Locate the cell with the specified text and output its [X, Y] center coordinate. 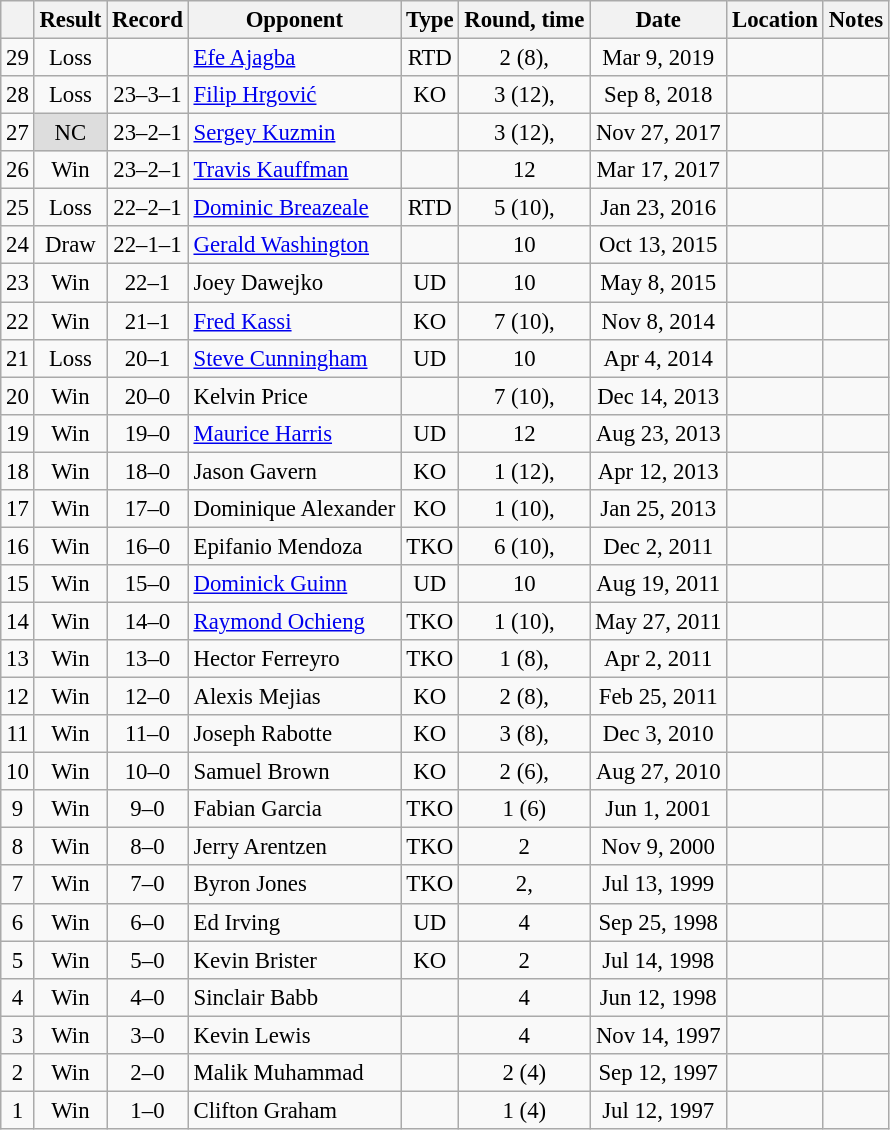
Feb 25, 2011 [658, 697]
12–0 [148, 697]
Efe Ajagba [294, 58]
22–1–1 [148, 245]
Jul 13, 1999 [658, 885]
15–0 [148, 584]
Fabian Garcia [294, 809]
17 [18, 509]
Joey Dawejko [294, 283]
Raymond Ochieng [294, 621]
Nov 14, 1997 [658, 1035]
13 [18, 659]
18 [18, 471]
Sinclair Babb [294, 997]
Aug 19, 2011 [658, 584]
26 [18, 170]
17–0 [148, 509]
Ed Irving [294, 922]
Nov 9, 2000 [658, 847]
Oct 13, 2015 [658, 245]
Sep 12, 1997 [658, 1073]
Nov 8, 2014 [658, 321]
Travis Kauffman [294, 170]
Jason Gavern [294, 471]
Fred Kassi [294, 321]
Type [430, 20]
Jan 25, 2013 [658, 509]
20–0 [148, 396]
May 27, 2011 [658, 621]
1 (6) [524, 809]
9–0 [148, 809]
7–0 [148, 885]
23–3–1 [148, 95]
15 [18, 584]
21–1 [148, 321]
Dominic Breazeale [294, 208]
Clifton Graham [294, 1110]
Dec 3, 2010 [658, 734]
1 (8), [524, 659]
13–0 [148, 659]
2 (4) [524, 1073]
Sep 25, 1998 [658, 922]
Filip Hrgović [294, 95]
24 [18, 245]
18–0 [148, 471]
7 [18, 885]
Malik Muhammad [294, 1073]
May 8, 2015 [658, 283]
Jul 12, 1997 [658, 1110]
Sep 8, 2018 [658, 95]
19 [18, 433]
1 [18, 1110]
14 [18, 621]
11–0 [148, 734]
5–0 [148, 960]
5 [18, 960]
10–0 [148, 772]
Kelvin Price [294, 396]
1 (4) [524, 1110]
8–0 [148, 847]
1 (12), [524, 471]
21 [18, 358]
Epifanio Mendoza [294, 546]
8 [18, 847]
3 [18, 1035]
2 (6), [524, 772]
Round, time [524, 20]
22–1 [148, 283]
6 [18, 922]
Dominick Guinn [294, 584]
29 [18, 58]
Dec 2, 2011 [658, 546]
2, [524, 885]
20–1 [148, 358]
28 [18, 95]
Samuel Brown [294, 772]
Dec 14, 2013 [658, 396]
16 [18, 546]
Nov 27, 2017 [658, 133]
Notes [856, 20]
Aug 27, 2010 [658, 772]
Record [148, 20]
16–0 [148, 546]
Gerald Washington [294, 245]
Apr 2, 2011 [658, 659]
22 [18, 321]
1–0 [148, 1110]
Jun 12, 1998 [658, 997]
Mar 9, 2019 [658, 58]
25 [18, 208]
Apr 12, 2013 [658, 471]
Aug 23, 2013 [658, 433]
3 (8), [524, 734]
Opponent [294, 20]
14–0 [148, 621]
3–0 [148, 1035]
Kevin Lewis [294, 1035]
4–0 [148, 997]
Alexis Mejias [294, 697]
Sergey Kuzmin [294, 133]
Location [776, 20]
Jerry Arentzen [294, 847]
Result [70, 20]
9 [18, 809]
5 (10), [524, 208]
6–0 [148, 922]
Date [658, 20]
20 [18, 396]
Maurice Harris [294, 433]
Draw [70, 245]
Kevin Brister [294, 960]
Byron Jones [294, 885]
19–0 [148, 433]
23 [18, 283]
Steve Cunningham [294, 358]
Apr 4, 2014 [658, 358]
6 (10), [524, 546]
Hector Ferreyro [294, 659]
Mar 17, 2017 [658, 170]
Jun 1, 2001 [658, 809]
Dominique Alexander [294, 509]
NC [70, 133]
2–0 [148, 1073]
Jan 23, 2016 [658, 208]
Joseph Rabotte [294, 734]
22–2–1 [148, 208]
11 [18, 734]
Jul 14, 1998 [658, 960]
27 [18, 133]
